Search for the cell housing the specified text and yield its (X, Y) center coordinate. 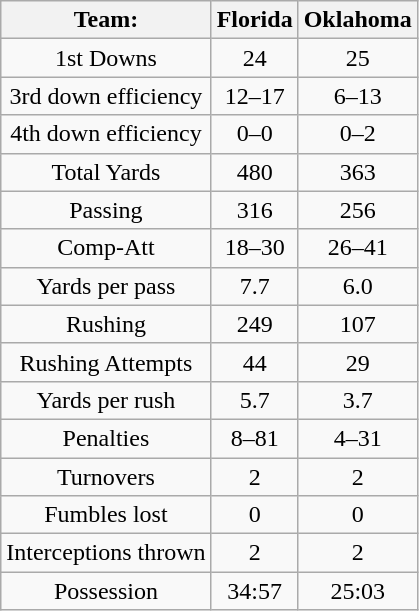
Passing (106, 210)
107 (358, 324)
25 (358, 58)
Rushing (106, 324)
25:03 (358, 591)
Comp-Att (106, 248)
3.7 (358, 400)
34:57 (254, 591)
7.7 (254, 286)
Oklahoma (358, 20)
0–2 (358, 134)
0–0 (254, 134)
5.7 (254, 400)
6–13 (358, 96)
Team: (106, 20)
Total Yards (106, 172)
24 (254, 58)
26–41 (358, 248)
480 (254, 172)
6.0 (358, 286)
1st Downs (106, 58)
3rd down efficiency (106, 96)
Florida (254, 20)
249 (254, 324)
Possession (106, 591)
12–17 (254, 96)
Interceptions thrown (106, 553)
363 (358, 172)
18–30 (254, 248)
29 (358, 362)
44 (254, 362)
Fumbles lost (106, 515)
Rushing Attempts (106, 362)
8–81 (254, 438)
4th down efficiency (106, 134)
Turnovers (106, 477)
256 (358, 210)
Penalties (106, 438)
Yards per rush (106, 400)
316 (254, 210)
4–31 (358, 438)
Yards per pass (106, 286)
